Provide the (X, Y) coordinate of the cell's center where the given text is located.  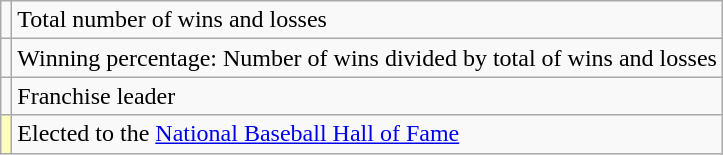
Total number of wins and losses (368, 20)
Franchise leader (368, 96)
Winning percentage: Number of wins divided by total of wins and losses (368, 58)
Elected to the National Baseball Hall of Fame (368, 134)
